Search for the cell housing the specified text and yield its (X, Y) center coordinate. 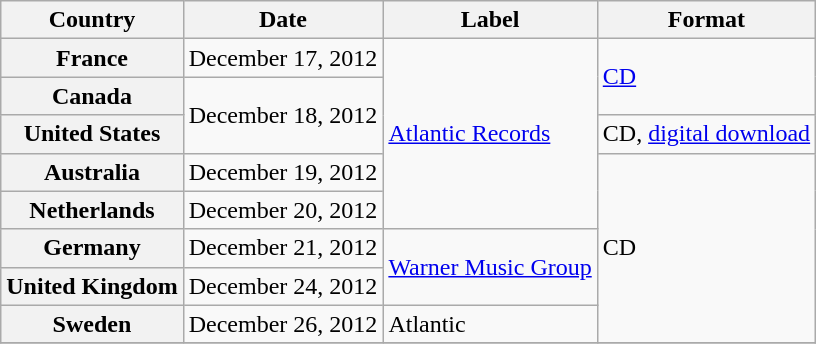
Australia (92, 172)
Canada (92, 96)
Label (490, 20)
Atlantic (490, 324)
Country (92, 20)
Netherlands (92, 210)
December 20, 2012 (283, 210)
December 19, 2012 (283, 172)
Date (283, 20)
Format (706, 20)
December 26, 2012 (283, 324)
December 21, 2012 (283, 248)
December 17, 2012 (283, 58)
Atlantic Records (490, 134)
United Kingdom (92, 286)
CD, digital download (706, 134)
December 24, 2012 (283, 286)
Warner Music Group (490, 267)
Sweden (92, 324)
December 18, 2012 (283, 115)
France (92, 58)
United States (92, 134)
Germany (92, 248)
